Determine the (x, y) coordinate at the center of the cell enclosing the given text.  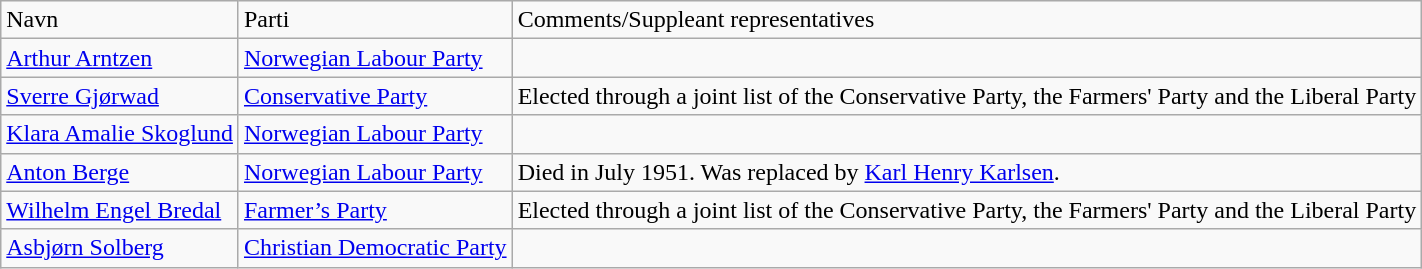
Christian Democratic Party (375, 248)
Asbjørn Solberg (120, 248)
Anton Berge (120, 172)
Conservative Party (375, 96)
Comments/Suppleant representatives (967, 20)
Arthur Arntzen (120, 58)
Sverre Gjørwad (120, 96)
Wilhelm Engel Bredal (120, 210)
Navn (120, 20)
Died in July 1951. Was replaced by Karl Henry Karlsen. (967, 172)
Klara Amalie Skoglund (120, 134)
Parti (375, 20)
Farmer’s Party (375, 210)
